Output the (X, Y) coordinate of the center of the cell containing the given text.  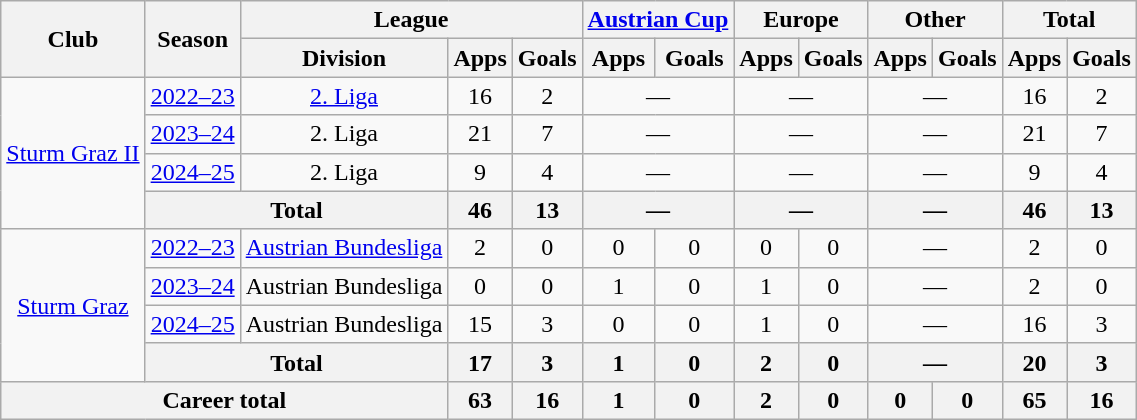
Division (344, 58)
Other (935, 20)
Career total (224, 400)
Club (73, 39)
Season (192, 39)
Austrian Cup (658, 20)
Sturm Graz II (73, 153)
15 (480, 324)
Sturm Graz (73, 305)
17 (480, 362)
65 (1034, 400)
20 (1034, 362)
Europe (801, 20)
League (411, 20)
63 (480, 400)
